Identify which cell holds the provided text, then report its (x, y) central coordinate. 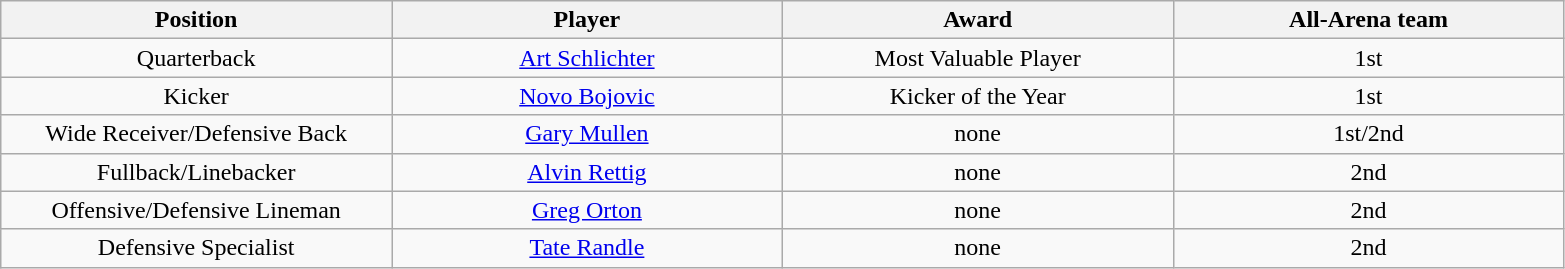
Position (196, 20)
1st/2nd (1368, 134)
All-Arena team (1368, 20)
Novo Bojovic (588, 96)
Kicker (196, 96)
Wide Receiver/Defensive Back (196, 134)
Fullback/Linebacker (196, 172)
Art Schlichter (588, 58)
Defensive Specialist (196, 248)
Alvin Rettig (588, 172)
Offensive/Defensive Lineman (196, 210)
Kicker of the Year (978, 96)
Quarterback (196, 58)
Player (588, 20)
Gary Mullen (588, 134)
Award (978, 20)
Most Valuable Player (978, 58)
Tate Randle (588, 248)
Greg Orton (588, 210)
